Return (x, y) of the center of cell containing provided text 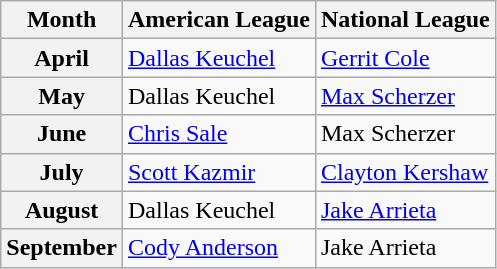
American League (218, 20)
Month (62, 20)
May (62, 96)
Scott Kazmir (218, 172)
Cody Anderson (218, 248)
August (62, 210)
Chris Sale (218, 134)
National League (405, 20)
Gerrit Cole (405, 58)
July (62, 172)
April (62, 58)
Clayton Kershaw (405, 172)
September (62, 248)
June (62, 134)
